Determine the (X, Y) coordinate at the center of the cell enclosing the given text.  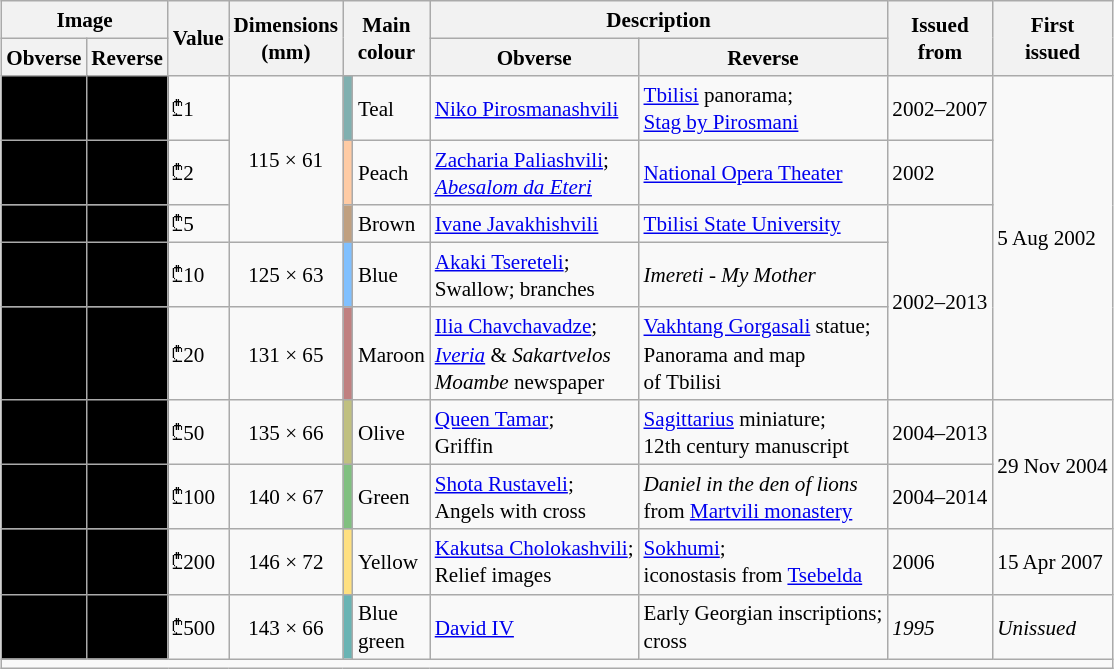
2006 (940, 562)
₾10 (198, 276)
Early Georgian inscriptions;cross (764, 626)
Maroon (392, 353)
29 Nov 2004 (1052, 465)
Green (392, 496)
Peach (392, 172)
Brown (392, 224)
Unissued (1052, 626)
Sagittarius miniature;12th century manuscript (764, 432)
₾2 (198, 172)
1995 (940, 626)
115 × 61 (286, 160)
131 × 65 (286, 353)
Ilia Chavchavadze;Iveria & SakartvelosMoambe newspaper (534, 353)
15 Apr 2007 (1052, 562)
Imereti - My Mother (764, 276)
2002 (940, 172)
Ivane Javakhishvili (534, 224)
₾100 (198, 496)
Dimensions(mm) (286, 38)
2002–2013 (940, 302)
Olive (392, 432)
₾200 (198, 562)
David IV (534, 626)
Firstissued (1052, 38)
Issuedfrom (940, 38)
Daniel in the den of lionsfrom Martvili monastery (764, 496)
Sokhumi;iconostasis from Tsebelda (764, 562)
146 × 72 (286, 562)
Vakhtang Gorgasali statue;Panorama and mapof Tbilisi (764, 353)
Niko Pirosmanashvili (534, 108)
2002–2007 (940, 108)
Teal (392, 108)
National Opera Theater (764, 172)
Bluegreen (392, 626)
Tbilisi panorama;Stag by Pirosmani (764, 108)
₾1 (198, 108)
Maincolour (386, 38)
140 × 67 (286, 496)
Tbilisi State University (764, 224)
₾20 (198, 353)
Yellow (392, 562)
2004–2013 (940, 432)
Akaki Tsereteli;Swallow; branches (534, 276)
Queen Tamar;Griffin (534, 432)
Description (659, 20)
₾5 (198, 224)
Value (198, 38)
Zacharia Paliashvili;Abesalom da Eteri (534, 172)
135 × 66 (286, 432)
Shota Rustaveli;Angels with cross (534, 496)
143 × 66 (286, 626)
Kakutsa Cholokashvili;Relief images (534, 562)
₾50 (198, 432)
Image (84, 20)
2004–2014 (940, 496)
Blue (392, 276)
5 Aug 2002 (1052, 238)
125 × 63 (286, 276)
₾500 (198, 626)
